Search for the cell housing the specified text and yield its [X, Y] center coordinate. 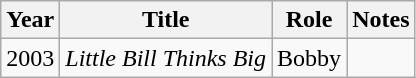
Notes [381, 20]
Bobby [310, 58]
Little Bill Thinks Big [166, 58]
2003 [30, 58]
Role [310, 20]
Title [166, 20]
Year [30, 20]
